Return (x, y) of the center of cell containing provided text 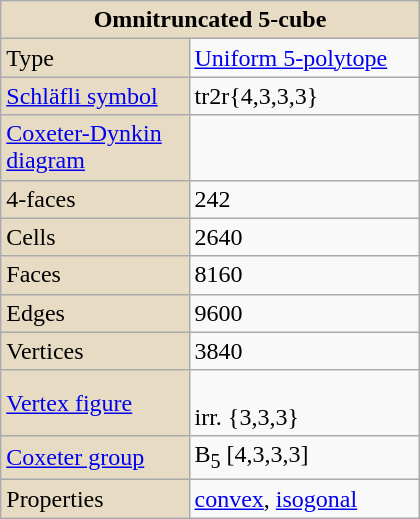
3840 (304, 351)
Vertices (95, 351)
Properties (95, 499)
Schläfli symbol (95, 96)
4-faces (95, 199)
Type (95, 58)
Vertex figure (95, 402)
tr2r{4,3,3,3} (304, 96)
Coxeter group (95, 457)
Faces (95, 275)
2640 (304, 237)
Cells (95, 237)
242 (304, 199)
Omnitruncated 5-cube (210, 20)
Coxeter-Dynkindiagram (95, 148)
Uniform 5-polytope (304, 58)
irr. {3,3,3} (304, 402)
convex, isogonal (304, 499)
8160 (304, 275)
Edges (95, 313)
9600 (304, 313)
B5 [4,3,3,3] (304, 457)
